Return [X, Y] of the center of cell containing provided text 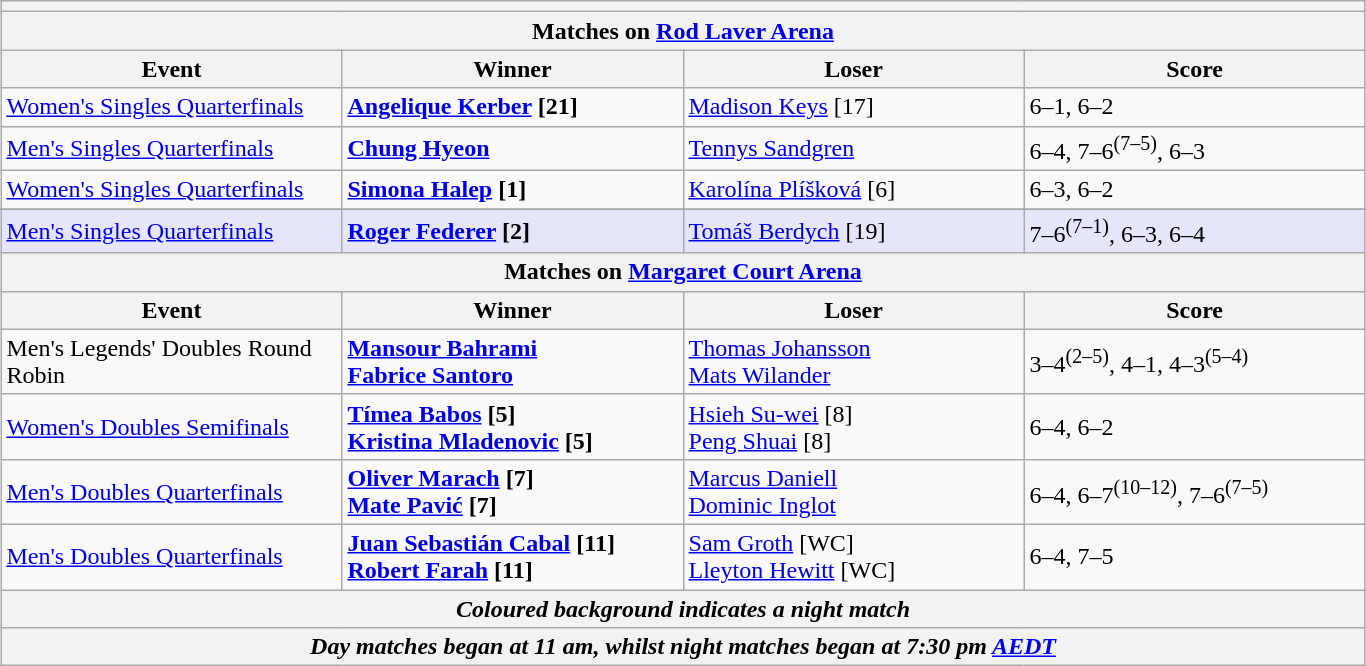
Madison Keys [17] [854, 107]
Marcus Daniell Dominic Inglot [854, 492]
Karolína Plíšková [6] [854, 190]
Women's Doubles Semifinals [172, 426]
Angelique Kerber [21] [512, 107]
6–4, 6–7(10–12), 7–6(7–5) [1194, 492]
6–4, 7–6(7–5), 6–3 [1194, 148]
Matches on Margaret Court Arena [683, 272]
Roger Federer [2] [512, 232]
Men's Legends' Doubles Round Robin [172, 362]
Day matches began at 11 am, whilst night matches began at 7:30 pm AEDT [683, 647]
Chung Hyeon [512, 148]
6–4, 6–2 [1194, 426]
3–4(2–5), 4–1, 4–3(5–4) [1194, 362]
Matches on Rod Laver Arena [683, 31]
6–1, 6–2 [1194, 107]
6–4, 7–5 [1194, 556]
Tímea Babos [5] Kristina Mladenovic [5] [512, 426]
Thomas Johansson Mats Wilander [854, 362]
7–6(7–1), 6–3, 6–4 [1194, 232]
Simona Halep [1] [512, 190]
Mansour Bahrami Fabrice Santoro [512, 362]
Juan Sebastián Cabal [11] Robert Farah [11] [512, 556]
Tomáš Berdych [19] [854, 232]
Oliver Marach [7] Mate Pavić [7] [512, 492]
Coloured background indicates a night match [683, 609]
Hsieh Su-wei [8] Peng Shuai [8] [854, 426]
Tennys Sandgren [854, 148]
6–3, 6–2 [1194, 190]
Sam Groth [WC] Lleyton Hewitt [WC] [854, 556]
